Determine the (X, Y) coordinate at the center of the cell enclosing the given text.  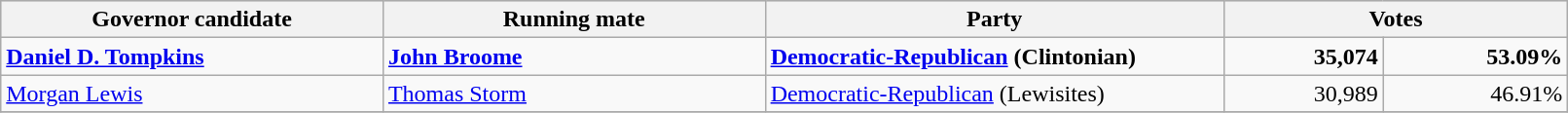
John Broome (574, 56)
Running mate (574, 19)
Party (995, 19)
Morgan Lewis (193, 94)
Thomas Storm (574, 94)
Democratic-Republican (Clintonian) (995, 56)
Daniel D. Tompkins (193, 56)
Governor candidate (193, 19)
Democratic-Republican (Lewisites) (995, 94)
35,074 (1303, 56)
30,989 (1303, 94)
46.91% (1476, 94)
Votes (1396, 19)
53.09% (1476, 56)
